Identify which cell holds the provided text, then report its [X, Y] central coordinate. 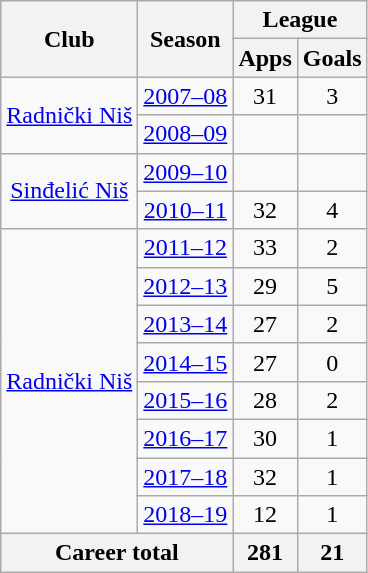
2017–18 [186, 477]
2011–12 [186, 248]
Apps [265, 58]
28 [265, 400]
Season [186, 39]
31 [265, 96]
2014–15 [186, 362]
2007–08 [186, 96]
30 [265, 438]
Sinđelić Niš [70, 191]
2015–16 [186, 400]
3 [332, 96]
2009–10 [186, 172]
0 [332, 362]
2016–17 [186, 438]
29 [265, 286]
Club [70, 39]
21 [332, 553]
2012–13 [186, 286]
2018–19 [186, 515]
12 [265, 515]
2008–09 [186, 134]
5 [332, 286]
League [300, 20]
2010–11 [186, 210]
Career total [117, 553]
33 [265, 248]
281 [265, 553]
4 [332, 210]
2013–14 [186, 324]
Goals [332, 58]
